Capture the cell that displays the provided text and extract its [X, Y] central coordinate. 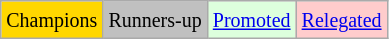
Champions [52, 20]
Promoted [252, 20]
Relegated [342, 20]
Runners-up [155, 20]
